Output the (X, Y) coordinate of the center of the cell containing the given text.  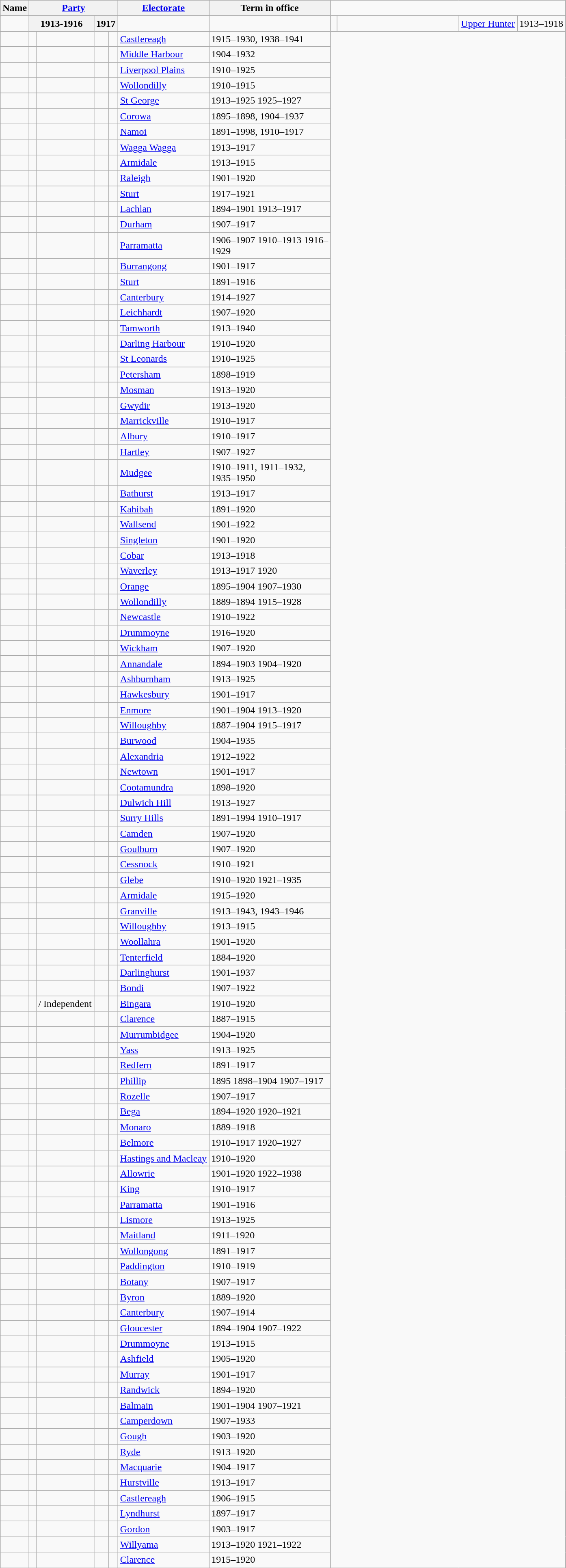
Mosman (163, 390)
1901–1920 1922–1938 (270, 1173)
Newtown (163, 772)
1904–1917 (270, 1467)
Belmore (163, 1143)
Bathurst (163, 494)
1895 1898–1904 1907–1917 (270, 1081)
1901–1916 (270, 1205)
Cootamundra (163, 787)
Botany (163, 1282)
1906–1907 1910–1913 1916–1929 (270, 245)
1901–1904 1907–1921 (270, 1405)
Newcastle (163, 617)
Wickham (163, 648)
Paddington (163, 1266)
1910–1921 (270, 864)
1913–1917 1920 (270, 571)
1904–1935 (270, 741)
1913–1920 1921–1922 (270, 1544)
Ashburnham (163, 679)
Dulwich Hill (163, 803)
Gloucester (163, 1328)
Wagga Wagga (163, 147)
Randwick (163, 1390)
1901–1922 (270, 525)
1910–1915 (270, 85)
Macquarie (163, 1467)
Cessnock (163, 864)
1887–1904 1915–1917 (270, 726)
1912–1922 (270, 756)
1894–1920 1920–1921 (270, 1112)
1891–1920 (270, 509)
1884–1920 (270, 957)
Orange (163, 586)
Woollahra (163, 942)
1904–1920 (270, 1035)
1913–1925 1925–1927 (270, 101)
1907–1933 (270, 1421)
Wallsend (163, 525)
Surry Hills (163, 818)
1914–1927 (270, 297)
Granville (163, 911)
1913–1927 (270, 803)
Corowa (163, 116)
St George (163, 101)
Durham (163, 225)
Lismore (163, 1220)
1913-1916 (62, 24)
Hastings and Macleay (163, 1158)
1915–1930, 1938–1941 (270, 39)
Maitland (163, 1235)
1910–1917 1920–1927 (270, 1143)
1913–1940 (270, 328)
Gough (163, 1436)
King (163, 1189)
1903–1917 (270, 1529)
1904–1932 (270, 54)
Darlinghurst (163, 973)
Rozelle (163, 1096)
Gwydir (163, 405)
Ashfield (163, 1359)
Leichhardt (163, 313)
Camperdown (163, 1421)
Hawkesbury (163, 694)
Name (15, 8)
Willyama (163, 1544)
Party (73, 8)
1895–1898, 1904–1937 (270, 116)
Alexandria (163, 756)
1891–1994 1910–1917 (270, 818)
1905–1920 (270, 1359)
Liverpool Plains (163, 70)
Redfern (163, 1065)
Wollongong (163, 1251)
Ryde (163, 1451)
Bega (163, 1112)
Yass (163, 1050)
Monaro (163, 1127)
Waverley (163, 571)
1898–1920 (270, 787)
1889–1894 1915–1928 (270, 602)
Glebe (163, 880)
1910–1922 (270, 617)
1887–1915 (270, 1019)
1910–1920 1921–1935 (270, 880)
Petersham (163, 374)
1897–1917 (270, 1514)
Gordon (163, 1529)
1901–1904 1913–1920 (270, 710)
1894–1920 (270, 1390)
Annandale (163, 663)
Byron (163, 1297)
Tamworth (163, 328)
Mudgee (163, 473)
1901–1937 (270, 973)
1910–1911, 1911–1932, 1935–1950 (270, 473)
1913–1943, 1943–1946 (270, 911)
1889–1918 (270, 1127)
1889–1920 (270, 1297)
1917 (106, 24)
1907–1914 (270, 1313)
Bondi (163, 988)
1907–1922 (270, 988)
Hurstville (163, 1483)
St Leonards (163, 359)
1906–1915 (270, 1498)
Burwood (163, 741)
Term in office (270, 8)
1910–1919 (270, 1266)
1894–1903 1904–1920 (270, 663)
Lachlan (163, 209)
Middle Harbour (163, 54)
Singleton (163, 540)
Kahibah (163, 509)
Namoi (163, 132)
Camden (163, 834)
Burrangong (163, 266)
Cobar (163, 555)
1898–1919 (270, 374)
/ Independent (65, 1004)
Albury (163, 436)
Murrumbidgee (163, 1035)
Allowrie (163, 1173)
1903–1920 (270, 1436)
Lyndhurst (163, 1514)
Marrickville (163, 421)
Hartley (163, 452)
1916–1920 (270, 633)
1891–1916 (270, 282)
Phillip (163, 1081)
Murray (163, 1374)
1891–1998, 1910–1917 (270, 132)
Electorate (163, 8)
1894–1904 1907–1922 (270, 1328)
Goulburn (163, 849)
1895–1904 1907–1930 (270, 586)
1894–1901 1913–1917 (270, 209)
Upper Hunter (488, 24)
Tenterfield (163, 957)
Raleigh (163, 178)
1911–1920 (270, 1235)
1907–1927 (270, 452)
Balmain (163, 1405)
Darling Harbour (163, 343)
Bingara (163, 1004)
1917–1921 (270, 194)
Enmore (163, 710)
